Identify which cell holds the provided text, then report its [X, Y] central coordinate. 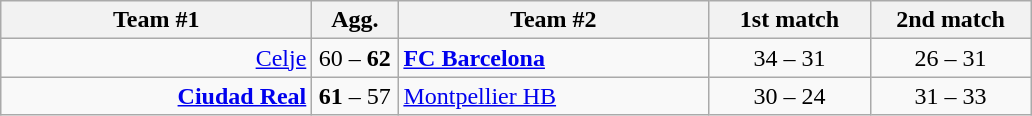
Team #2 [554, 20]
Team #1 [156, 20]
60 – 62 [355, 58]
Ciudad Real [156, 96]
30 – 24 [790, 96]
Celje [156, 58]
Montpellier HB [554, 96]
34 – 31 [790, 58]
31 – 33 [950, 96]
61 – 57 [355, 96]
26 – 31 [950, 58]
2nd match [950, 20]
Agg. [355, 20]
FC Barcelona [554, 58]
1st match [790, 20]
